Pinpoint the cell where the given text exists, returning its [X, Y] midpoint coordinate. 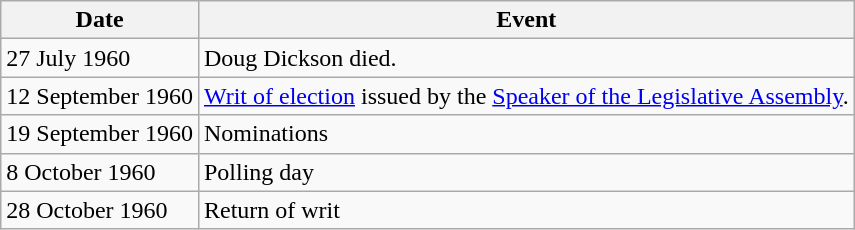
19 September 1960 [100, 134]
27 July 1960 [100, 58]
Date [100, 20]
Return of writ [526, 210]
Event [526, 20]
28 October 1960 [100, 210]
8 October 1960 [100, 172]
Nominations [526, 134]
Polling day [526, 172]
Doug Dickson died. [526, 58]
12 September 1960 [100, 96]
Writ of election issued by the Speaker of the Legislative Assembly. [526, 96]
